Detect which cell encompasses the target text, then output its [x, y] center coordinate. 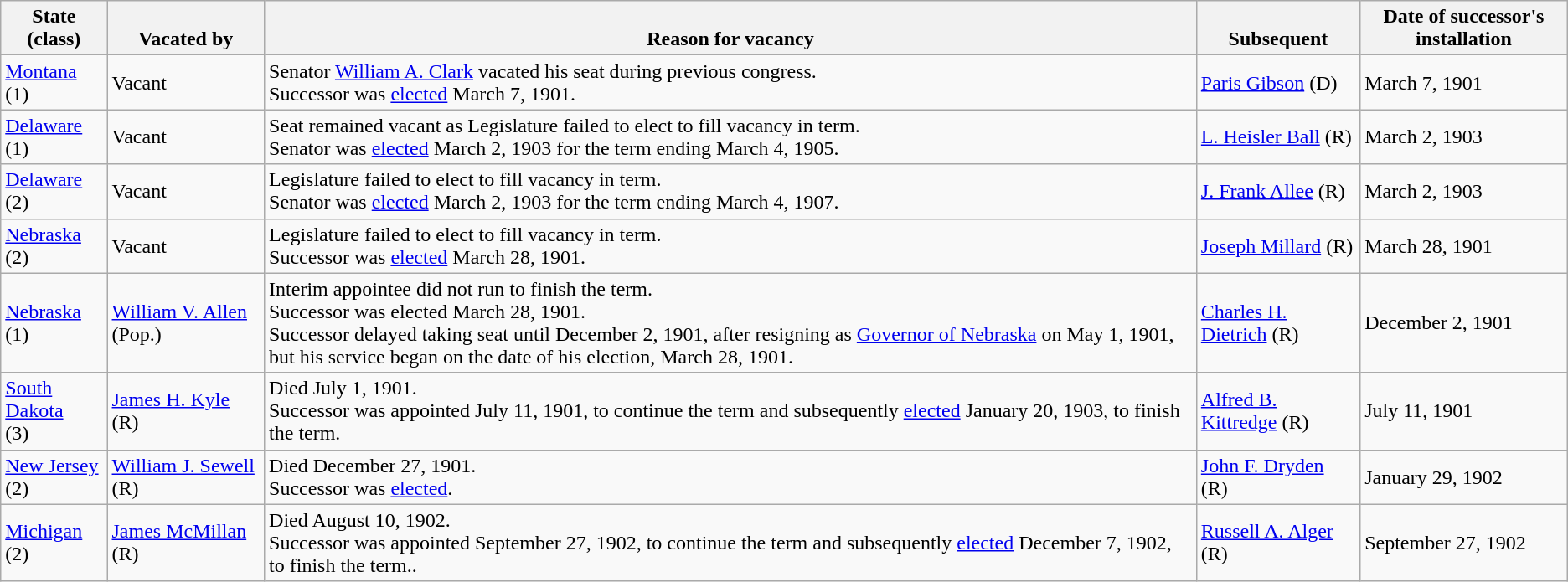
Nebraska(2) [54, 246]
Died August 10, 1902.Successor was appointed September 27, 1902, to continue the term and subsequently elected December 7, 1902, to finish the term.. [730, 543]
Joseph Millard (R) [1278, 246]
Died December 27, 1901.Successor was elected. [730, 477]
Legislature failed to elect to fill vacancy in term.Senator was elected March 2, 1903 for the term ending March 4, 1907. [730, 191]
December 2, 1901 [1464, 323]
Michigan(2) [54, 543]
J. Frank Allee (R) [1278, 191]
March 28, 1901 [1464, 246]
Reason for vacancy [730, 28]
Subsequent [1278, 28]
Montana(1) [54, 82]
Delaware(1) [54, 137]
New Jersey(2) [54, 477]
L. Heisler Ball (R) [1278, 137]
William V. Allen (Pop.) [186, 323]
September 27, 1902 [1464, 543]
Senator William A. Clark vacated his seat during previous congress.Successor was elected March 7, 1901. [730, 82]
State(class) [54, 28]
Charles H. Dietrich (R) [1278, 323]
James H. Kyle (R) [186, 411]
Died July 1, 1901.Successor was appointed July 11, 1901, to continue the term and subsequently elected January 20, 1903, to finish the term. [730, 411]
South Dakota(3) [54, 411]
John F. Dryden (R) [1278, 477]
July 11, 1901 [1464, 411]
William J. Sewell (R) [186, 477]
Legislature failed to elect to fill vacancy in term.Successor was elected March 28, 1901. [730, 246]
March 7, 1901 [1464, 82]
Russell A. Alger (R) [1278, 543]
Alfred B. Kittredge (R) [1278, 411]
Delaware(2) [54, 191]
Date of successor's installation [1464, 28]
Nebraska(1) [54, 323]
Paris Gibson (D) [1278, 82]
James McMillan (R) [186, 543]
January 29, 1902 [1464, 477]
Seat remained vacant as Legislature failed to elect to fill vacancy in term.Senator was elected March 2, 1903 for the term ending March 4, 1905. [730, 137]
Vacated by [186, 28]
